Return the [x, y] coordinate for the center point of the cell that contains the specified text.  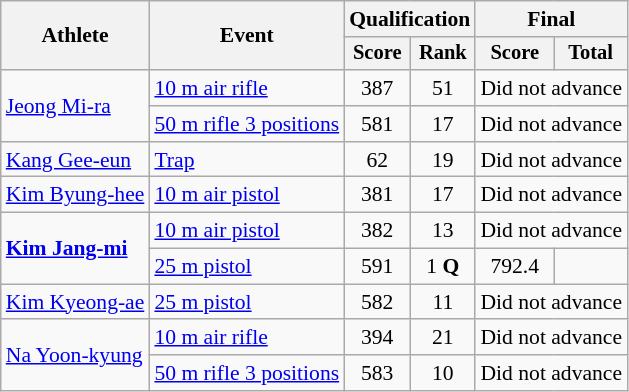
Athlete [76, 36]
Rank [442, 54]
Final [551, 19]
591 [377, 267]
11 [442, 302]
387 [377, 88]
Kim Byung-hee [76, 195]
792.4 [514, 267]
583 [377, 373]
Jeong Mi-ra [76, 106]
Qualification [410, 19]
394 [377, 338]
62 [377, 160]
Kang Gee-eun [76, 160]
Kim Kyeong-ae [76, 302]
51 [442, 88]
19 [442, 160]
21 [442, 338]
382 [377, 231]
10 [442, 373]
Trap [246, 160]
Total [590, 54]
381 [377, 195]
1 Q [442, 267]
Na Yoon-kyung [76, 356]
13 [442, 231]
Event [246, 36]
Kim Jang-mi [76, 248]
582 [377, 302]
581 [377, 124]
